For the text-containing cell, return its midpoint in [X, Y] coordinate format. 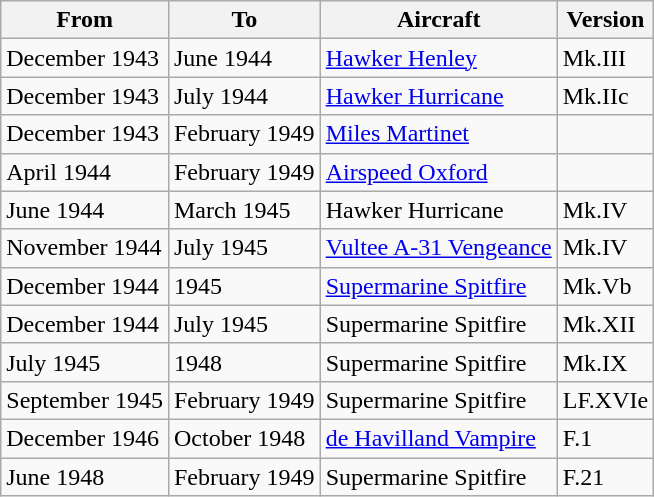
September 1945 [85, 400]
November 1944 [85, 248]
Hawker Henley [438, 58]
LF.XVIe [605, 400]
December 1946 [85, 438]
October 1948 [244, 438]
From [85, 20]
Vultee A-31 Vengeance [438, 248]
Mk.XII [605, 324]
July 1944 [244, 96]
1948 [244, 362]
Mk.IIc [605, 96]
Airspeed Oxford [438, 172]
de Havilland Vampire [438, 438]
April 1944 [85, 172]
March 1945 [244, 210]
F.21 [605, 477]
Miles Martinet [438, 134]
Mk.III [605, 58]
Version [605, 20]
Mk.Vb [605, 286]
1945 [244, 286]
Aircraft [438, 20]
To [244, 20]
June 1948 [85, 477]
F.1 [605, 438]
Mk.IX [605, 362]
